Determine the (X, Y) coordinate at the center of the cell enclosing the given text.  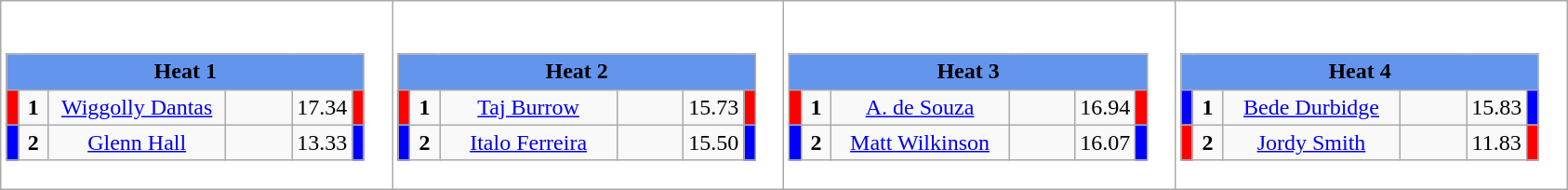
A. de Souza (921, 107)
Heat 4 1 Bede Durbidge 15.83 2 Jordy Smith 11.83 (1371, 95)
13.33 (322, 142)
15.50 (714, 142)
Heat 2 (577, 72)
Heat 4 (1360, 72)
11.83 (1497, 142)
16.94 (1105, 107)
Wiggolly Dantas (138, 107)
Matt Wilkinson (921, 142)
15.83 (1497, 107)
Glenn Hall (138, 142)
Heat 3 (968, 72)
Bede Durbidge (1311, 107)
16.07 (1105, 142)
Heat 1 1 Wiggolly Dantas 17.34 2 Glenn Hall 13.33 (197, 95)
Taj Burrow (528, 107)
Italo Ferreira (528, 142)
Heat 3 1 A. de Souza 16.94 2 Matt Wilkinson 16.07 (980, 95)
17.34 (322, 107)
Heat 1 (185, 72)
15.73 (714, 107)
Heat 2 1 Taj Burrow 15.73 2 Italo Ferreira 15.50 (588, 95)
Jordy Smith (1311, 142)
